Locate the cell with the specified text and output its [X, Y] center coordinate. 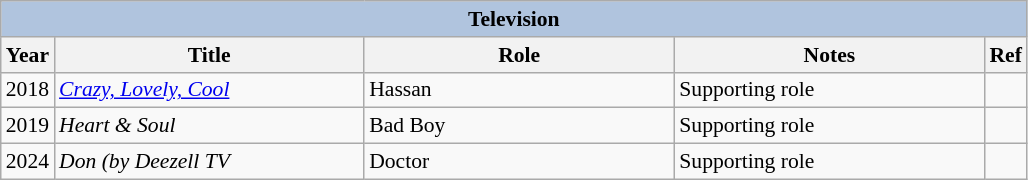
Year [28, 55]
2018 [28, 90]
Title [209, 55]
Role [519, 55]
Notes [829, 55]
Heart & Soul [209, 126]
Crazy, Lovely, Cool [209, 90]
Television [514, 19]
2024 [28, 162]
Don (by Deezell TV [209, 162]
Bad Boy [519, 126]
Ref [1005, 55]
2019 [28, 126]
Hassan [519, 90]
Doctor [519, 162]
